Search for the cell housing the specified text and yield its [x, y] center coordinate. 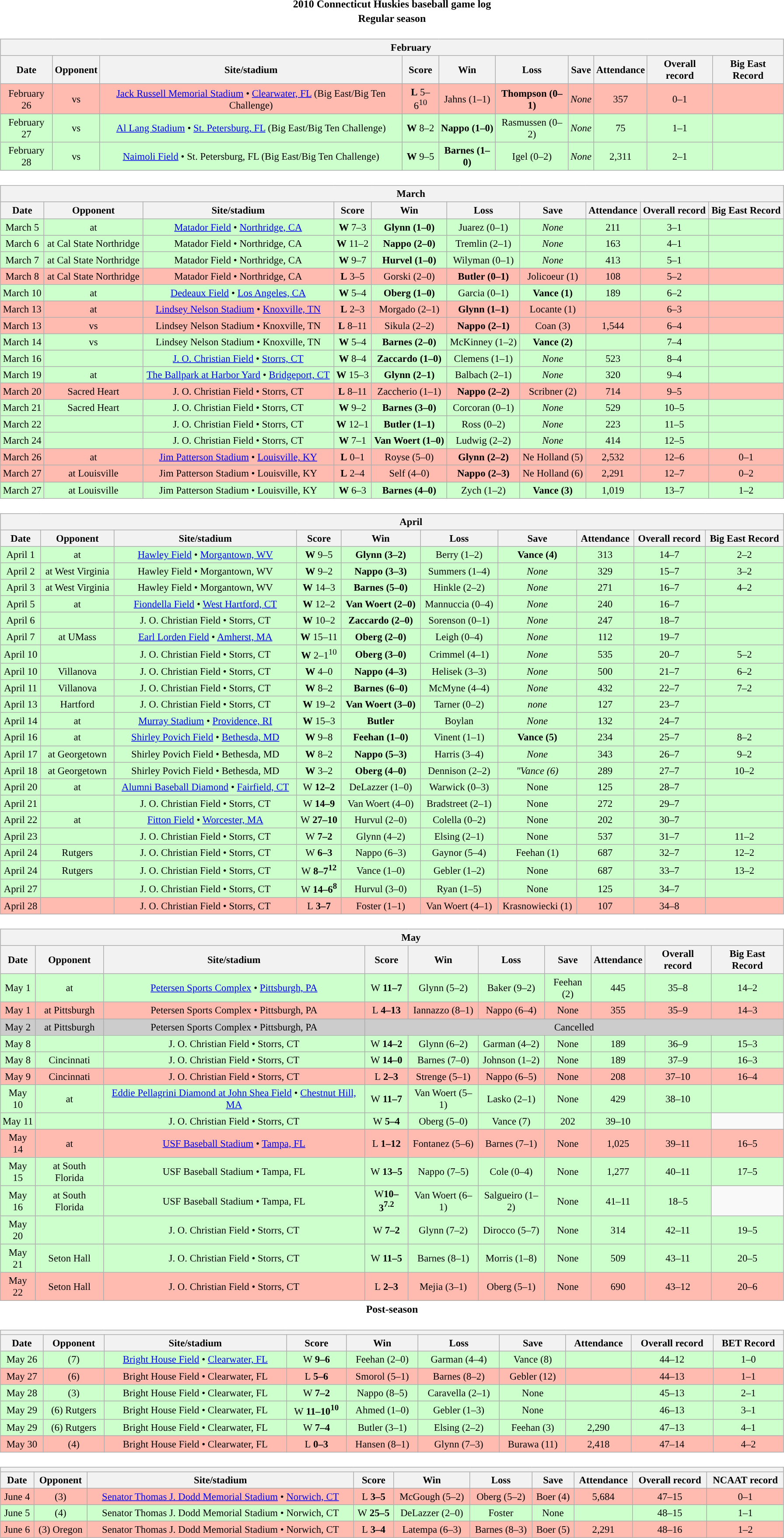
39–10 [618, 1121]
Hansen (8–1) [382, 1444]
March [392, 194]
Boer (4) [553, 1496]
W 11–5 [386, 1258]
W 9–6 [317, 1359]
June 4 [17, 1496]
March 5 [22, 227]
Hurvul (2–0) [381, 820]
Butler (3–1) [382, 1427]
20–6 [747, 1286]
48–15 [669, 1513]
Wilyman (0–1) [483, 260]
Hurvul (3–0) [381, 888]
Feehan (3) [533, 1427]
28–7 [669, 787]
0–2 [746, 473]
W 19–2 [318, 704]
313 [605, 554]
McGough (5–2) [432, 1496]
208 [618, 1076]
355 [618, 1010]
Oberg (5–2) [501, 1496]
Barnes (6–0) [381, 688]
Glynn (2–1) [409, 375]
W 9–7 [353, 260]
Ludwig (2–2) [483, 441]
Igel (0–2) [532, 157]
at UMass [77, 637]
5–1 [674, 260]
535 [605, 654]
43–11 [678, 1258]
Glynn (1–0) [409, 227]
12–2 [745, 853]
Nappo (8–5) [382, 1393]
37–9 [678, 1060]
46–13 [672, 1410]
1,019 [613, 490]
2,418 [598, 1444]
Krasnowiecki (1) [537, 906]
11–5 [674, 424]
May [392, 938]
Johnson (1–2) [511, 1060]
Nappo (3–3) [381, 571]
509 [618, 1258]
35–8 [678, 988]
Glynn (2–2) [483, 457]
Fiondella Field • West Hartford, CT [205, 604]
Hartford [77, 704]
Colella (0–2) [459, 820]
DeLazzer (2–0) [432, 1513]
Glynn (1–1) [483, 309]
127 [605, 704]
12–5 [674, 441]
Nappo (2–1) [483, 326]
Harris (3–4) [459, 754]
none [537, 704]
Latempa (6–3) [432, 1529]
W 4–0 [318, 672]
Ahmed (1–0) [382, 1410]
Corcoran (0–1) [483, 408]
DeLazzer (1–0) [381, 787]
W 14–0 [386, 1060]
Jolicoeur (1) [553, 276]
Van Woert (6–1) [443, 1201]
May 16 [18, 1201]
April 17 [21, 754]
Caravella (2–1) [458, 1393]
Foster [501, 1513]
April 11 [21, 688]
W 27–10 [318, 820]
14–7 [669, 554]
163 [613, 243]
McMyne (4–4) [459, 688]
Murray Stadium • Providence, RI [205, 721]
Al Lang Stadium • St. Petersburg, FL (Big East/Big Ten Challenge) [251, 129]
May 27 [22, 1376]
Summers (1–4) [459, 571]
L 5–610 [420, 99]
Strenge (5–1) [443, 1076]
Baker (9–2) [511, 988]
Dennison (2–2) [459, 771]
W 12–1 [353, 424]
Feehan (2–0) [382, 1359]
Morris (1–8) [511, 1258]
7–2 [745, 688]
May 26 [22, 1359]
"Vance (6) [537, 771]
April 6 [21, 620]
Feehan (1) [537, 853]
February 27 [26, 129]
April 22 [21, 820]
Barnes (8–3) [501, 1529]
May 22 [18, 1286]
44–13 [672, 1376]
Dirocco (5–7) [511, 1230]
22–7 [669, 688]
Gebler (1–3) [458, 1410]
Juarez (0–1) [483, 227]
Glynn (4–2) [381, 836]
W 14–2 [386, 1044]
Nappo (2–3) [483, 473]
March 24 [22, 441]
14–3 [747, 1010]
May 14 [18, 1144]
April 21 [21, 803]
W 10–2 [318, 620]
9–2 [745, 754]
1,544 [613, 326]
March 14 [22, 342]
April 20 [21, 787]
April 27 [21, 888]
9–4 [674, 375]
L 0–3 [317, 1444]
Vance (3) [553, 490]
314 [618, 1230]
14–2 [747, 988]
Jack Russell Memorial Stadium • Clearwater, FL (Big East/Big Ten Challenge) [251, 99]
18–7 [669, 620]
414 [613, 441]
Tremlin (2–1) [483, 243]
47–13 [672, 1427]
L 0–1 [353, 457]
Dedeaux Field • Los Angeles, CA [238, 293]
13–7 [674, 490]
9–5 [674, 391]
19–7 [669, 637]
Eddie Pellagrini Diamond at John Shea Field • Chestnut Hill, MA [234, 1098]
Oberg (4–0) [381, 771]
34–7 [669, 888]
Coan (3) [553, 326]
W 11–2 [353, 243]
Mejia (3–1) [443, 1286]
Oberg (5–1) [511, 1286]
223 [613, 424]
7–4 [674, 342]
8–4 [674, 358]
19–5 [747, 1230]
33–7 [669, 870]
Vinent (1–1) [459, 737]
W 9–8 [318, 737]
Zaccardo (2–0) [381, 620]
Van Woert (4–1) [459, 906]
211 [613, 227]
47–15 [669, 1496]
20–7 [669, 654]
47–14 [672, 1444]
June 5 [17, 1513]
34–8 [669, 906]
429 [618, 1098]
Oberg (3–0) [381, 654]
May 11 [18, 1121]
234 [605, 737]
March 7 [22, 260]
Van Woert (2–0) [381, 604]
Vance (5) [537, 737]
Nappo (4–3) [381, 672]
April 3 [21, 587]
March 21 [22, 408]
W 8–712 [318, 870]
Vance (1–0) [381, 870]
May 10 [18, 1098]
Vance (2) [553, 342]
320 [613, 375]
16–3 [747, 1060]
Earl Lorden Field • Amherst, MA [205, 637]
Garcia (0–1) [483, 293]
Vance (4) [537, 554]
Barnes (3–0) [409, 408]
W 7–3 [353, 227]
Glynn (7–3) [458, 1444]
May 21 [18, 1258]
714 [613, 391]
Barnes (7–1) [511, 1144]
10–2 [745, 771]
Bradstreet (2–1) [459, 803]
Van Woert (1–0) [409, 441]
25–7 [669, 737]
(6) [73, 1376]
Sorenson (0–1) [459, 620]
Hurvel (1–0) [409, 260]
432 [605, 688]
March 20 [22, 391]
16–4 [747, 1076]
W 8–4 [353, 358]
W 15–11 [318, 637]
February [392, 47]
38–10 [678, 1098]
April 14 [21, 721]
L 1–12 [386, 1144]
Elsing (2–1) [459, 836]
Fitton Field • Worcester, MA [205, 820]
Nappo (5–3) [381, 754]
Glynn (3–2) [381, 554]
29–7 [669, 803]
Sikula (2–2) [409, 326]
Glynn (7–2) [443, 1230]
2,532 [613, 457]
271 [605, 587]
18–5 [678, 1201]
Crimmel (4–1) [459, 654]
Self (4–0) [409, 473]
42–11 [678, 1230]
L 4–13 [386, 1010]
445 [618, 988]
Cancelled [574, 1027]
April 13 [21, 704]
W 14–3 [318, 587]
May 9 [18, 1076]
May 2 [18, 1027]
Oberg (2–0) [381, 637]
Hinkle (2–2) [459, 587]
Barnes (2–0) [409, 342]
27–7 [669, 771]
10–5 [674, 408]
40–11 [678, 1172]
Barnes (5–0) [381, 587]
343 [605, 754]
529 [613, 408]
March 10 [22, 293]
March 16 [22, 358]
Oberg (5–0) [443, 1121]
W 7–1 [353, 441]
Barnes (8–2) [458, 1376]
Barnes (7–0) [443, 1060]
Barnes (8–1) [443, 1258]
Thompson (0–1) [532, 99]
L 3–4 [374, 1529]
537 [605, 836]
Tarner (0–2) [459, 704]
Barnes (4–0) [409, 490]
Naimoli Field • St. Petersburg, FL (Big East/Big Ten Challenge) [251, 157]
23–7 [669, 704]
Nappo (2–0) [409, 243]
413 [613, 260]
13–2 [745, 870]
W10–37.2 [386, 1201]
Ne Holland (6) [553, 473]
30–7 [669, 820]
W 11–1010 [317, 1410]
Warwick (0–3) [459, 787]
W 7–4 [317, 1427]
Rasmussen (0–2) [532, 129]
March 6 [22, 243]
April 16 [21, 737]
39–11 [678, 1144]
May 28 [22, 1393]
Garman (4–4) [458, 1359]
37–10 [678, 1076]
March 22 [22, 424]
W 14–68 [318, 888]
April 1 [21, 554]
6–3 [674, 309]
June 6 [17, 1529]
Burawa (11) [533, 1444]
1–0 [749, 1359]
12–7 [674, 473]
Berry (1–2) [459, 554]
April [392, 522]
W 14–9 [318, 803]
24–7 [669, 721]
Van Woert (3–0) [381, 704]
Boylan [459, 721]
April 18 [21, 771]
W 3–2 [318, 771]
Ne Holland (5) [553, 457]
44–12 [672, 1359]
W 2–110 [318, 654]
May 30 [22, 1444]
289 [605, 771]
329 [605, 571]
36–9 [678, 1044]
Elsing (2–2) [458, 1427]
112 [605, 637]
Gebler (12) [533, 1376]
523 [613, 358]
108 [613, 276]
Nappo (6–4) [511, 1010]
17–5 [747, 1172]
April 23 [21, 836]
February 28 [26, 157]
Zaccardo (1–0) [409, 358]
Lasko (2–1) [511, 1098]
Royse (5–0) [409, 457]
Leigh (0–4) [459, 637]
20–5 [747, 1258]
L 5–6 [317, 1376]
41–11 [618, 1201]
75 [620, 129]
12–6 [674, 457]
Gaynor (5–4) [459, 853]
Oberg (1–0) [409, 293]
Vance (7) [511, 1121]
Gorski (2–0) [409, 276]
16–5 [747, 1144]
11–2 [745, 836]
Nappo (1–0) [467, 129]
Van Woert (4–0) [381, 803]
26–7 [669, 754]
Barnes (1–0) [467, 157]
Salgueiro (1–2) [511, 1201]
Feehan (2) [568, 988]
132 [605, 721]
Scribner (2) [553, 391]
May 15 [18, 1172]
Foster (1–1) [381, 906]
2,311 [620, 157]
March 8 [22, 276]
Cole (0–4) [511, 1172]
45–13 [672, 1393]
31–7 [669, 836]
Morgado (2–1) [409, 309]
107 [605, 906]
Vance (1) [553, 293]
21–7 [669, 672]
April 5 [21, 604]
247 [605, 620]
March 26 [22, 457]
Helisek (3–3) [459, 672]
Vance (8) [533, 1359]
Nappo (2–2) [483, 391]
6–4 [674, 326]
Alumni Baseball Diamond • Fairfield, CT [205, 787]
April 28 [21, 906]
Garman (4–2) [511, 1044]
43–12 [678, 1286]
2–2 [745, 554]
Iannazzo (8–1) [443, 1010]
Van Woert (5–1) [443, 1098]
McKinney (1–2) [483, 342]
1,025 [618, 1144]
Boer (5) [553, 1529]
Nappo (7–5) [443, 1172]
Fontanez (5–6) [443, 1144]
February 26 [26, 99]
15–3 [747, 1044]
35–9 [678, 1010]
W 13–5 [386, 1172]
Nappo (6–3) [381, 853]
Ryan (1–5) [459, 888]
690 [618, 1286]
15–7 [669, 571]
48–16 [669, 1529]
32–7 [669, 853]
Gebler (1–2) [459, 870]
March 19 [22, 375]
5,684 [603, 1496]
500 [605, 672]
(3) Oregon [60, 1529]
L 2–4 [353, 473]
W 25–5 [374, 1513]
Butler (0–1) [483, 276]
3–2 [745, 571]
Locante (1) [553, 309]
The Ballpark at Harbor Yard • Bridgeport, CT [238, 375]
Zych (1–2) [483, 490]
Clemens (1–1) [483, 358]
NCAAT record [745, 1480]
Jahns (1–1) [467, 99]
8–2 [745, 737]
Glynn (5–2) [443, 988]
Zaccherio (1–1) [409, 391]
1,277 [618, 1172]
April 7 [21, 637]
240 [605, 604]
Butler (1–1) [409, 424]
May 20 [18, 1230]
Balbach (2–1) [483, 375]
272 [605, 803]
Mannuccia (0–4) [459, 604]
April 2 [21, 571]
Smorol (5–1) [382, 1376]
BET Record [749, 1343]
Ross (0–2) [483, 424]
L 3–7 [318, 906]
2,290 [598, 1427]
Glynn (6–2) [443, 1044]
357 [620, 99]
Nappo (6–5) [511, 1076]
(7) [73, 1359]
Butler [381, 721]
Feehan (1–0) [381, 737]
